Find where the given text appears and provide that cell's center as (X, Y) coordinate. 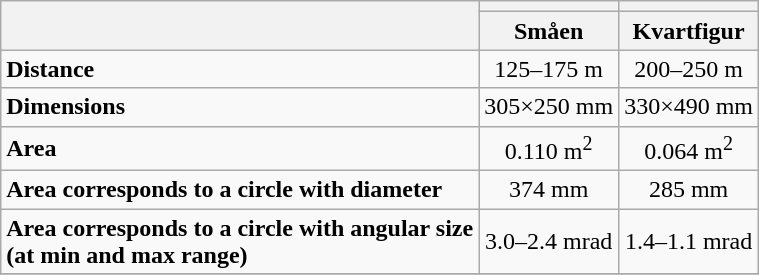
Dimensions (240, 107)
Småen (549, 31)
285 mm (689, 190)
Area (240, 148)
Area corresponds to a circle with diameter (240, 190)
Area corresponds to a circle with angular size (at min and max range) (240, 242)
Kvartfigur (689, 31)
125–175 m (549, 69)
0.064 m2 (689, 148)
330×490 mm (689, 107)
1.4–1.1 mrad (689, 242)
0.110 m2 (549, 148)
3.0–2.4 mrad (549, 242)
200–250 m (689, 69)
Distance (240, 69)
374 mm (549, 190)
305×250 mm (549, 107)
